Identify which cell holds the provided text, then report its [x, y] central coordinate. 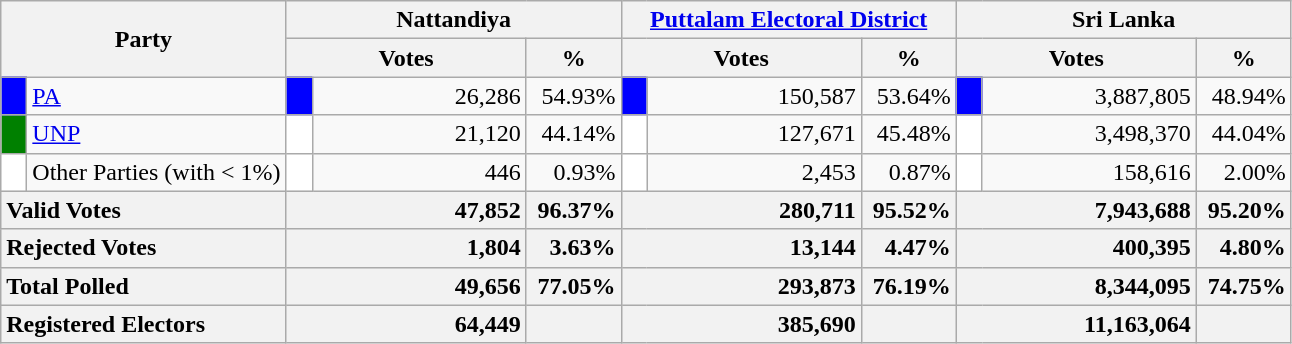
53.64% [908, 96]
158,616 [1089, 172]
64,449 [406, 324]
95.20% [1244, 210]
45.48% [908, 134]
Registered Electors [144, 324]
2,453 [754, 172]
127,671 [754, 134]
3,498,370 [1089, 134]
49,656 [406, 286]
280,711 [741, 210]
4.80% [1244, 248]
21,120 [419, 134]
7,943,688 [1076, 210]
400,395 [1076, 248]
3,887,805 [1089, 96]
0.93% [574, 172]
Nattandiya [454, 20]
293,873 [741, 286]
26,286 [419, 96]
4.47% [908, 248]
0.87% [908, 172]
74.75% [1244, 286]
48.94% [1244, 96]
96.37% [574, 210]
385,690 [741, 324]
44.04% [1244, 134]
1,804 [406, 248]
Party [144, 39]
150,587 [754, 96]
Rejected Votes [144, 248]
UNP [156, 134]
95.52% [908, 210]
8,344,095 [1076, 286]
3.63% [574, 248]
Puttalam Electoral District [788, 20]
2.00% [1244, 172]
54.93% [574, 96]
76.19% [908, 286]
11,163,064 [1076, 324]
13,144 [741, 248]
Valid Votes [144, 210]
Other Parties (with < 1%) [156, 172]
Sri Lanka [1124, 20]
446 [419, 172]
77.05% [574, 286]
PA [156, 96]
47,852 [406, 210]
44.14% [574, 134]
Total Polled [144, 286]
